Provide the (x, y) coordinate of the cell's center where the given text is located.  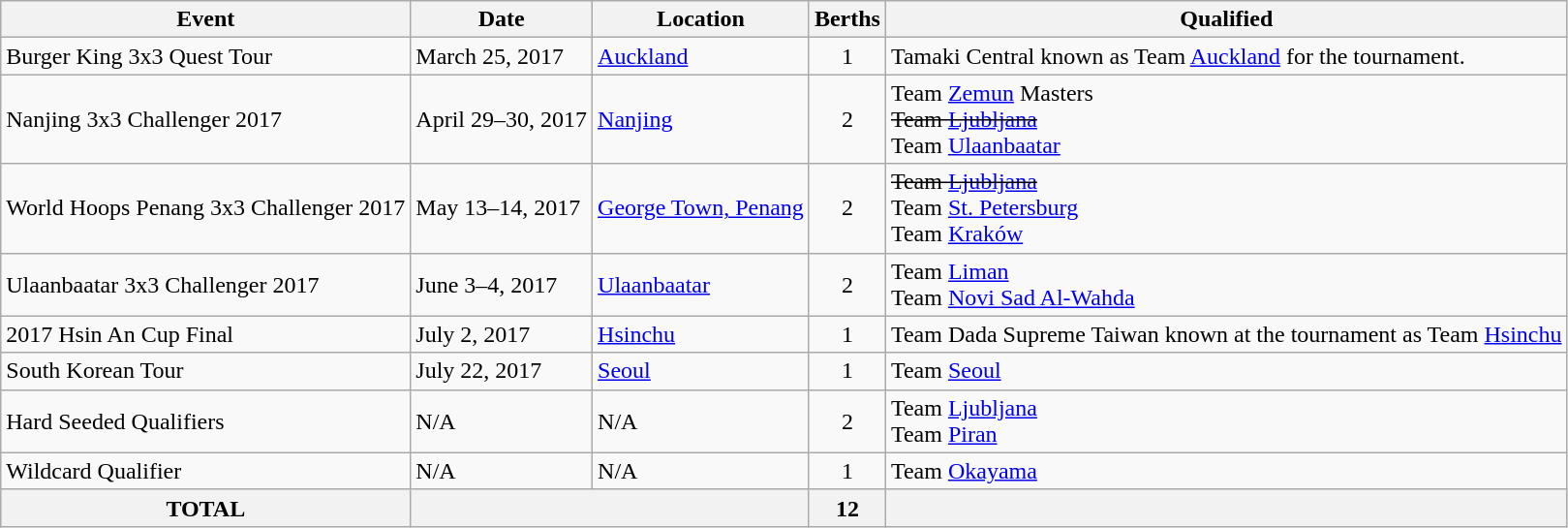
Ulaanbaatar (701, 285)
Qualified (1226, 19)
Hsinchu (701, 334)
South Korean Tour (205, 371)
Wildcard Qualifier (205, 471)
Ulaanbaatar 3x3 Challenger 2017 (205, 285)
Nanjing (701, 119)
April 29–30, 2017 (502, 119)
Team Ljubljana Team Piran (1226, 420)
Team Liman Team Novi Sad Al-Wahda (1226, 285)
Team Ljubljana Team St. Petersburg Team Kraków (1226, 208)
June 3–4, 2017 (502, 285)
Burger King 3x3 Quest Tour (205, 56)
2017 Hsin An Cup Final (205, 334)
George Town, Penang (701, 208)
Nanjing 3x3 Challenger 2017 (205, 119)
Location (701, 19)
World Hoops Penang 3x3 Challenger 2017 (205, 208)
Team Zemun Masters Team Ljubljana Team Ulaanbaatar (1226, 119)
March 25, 2017 (502, 56)
Event (205, 19)
May 13–14, 2017 (502, 208)
TOTAL (205, 508)
12 (846, 508)
Berths (846, 19)
July 22, 2017 (502, 371)
Tamaki Central known as Team Auckland for the tournament. (1226, 56)
Seoul (701, 371)
Team Okayama (1226, 471)
Team Dada Supreme Taiwan known at the tournament as Team Hsinchu (1226, 334)
Auckland (701, 56)
Team Seoul (1226, 371)
Date (502, 19)
July 2, 2017 (502, 334)
Hard Seeded Qualifiers (205, 420)
